Output the [x, y] coordinate of the center of the cell containing the given text.  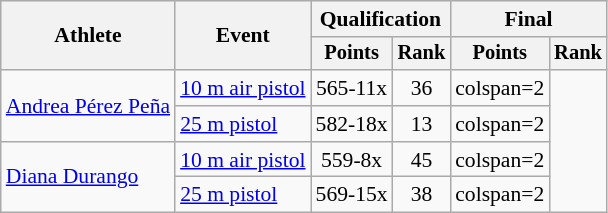
Andrea Pérez Peña [88, 106]
565-11x [352, 88]
Qualification [381, 19]
Final [528, 19]
Event [242, 36]
36 [422, 88]
559-8x [352, 160]
Diana Durango [88, 178]
569-15x [352, 195]
582-18x [352, 124]
13 [422, 124]
45 [422, 160]
Athlete [88, 36]
38 [422, 195]
